Find where the given text appears and provide that cell's center as (x, y) coordinate. 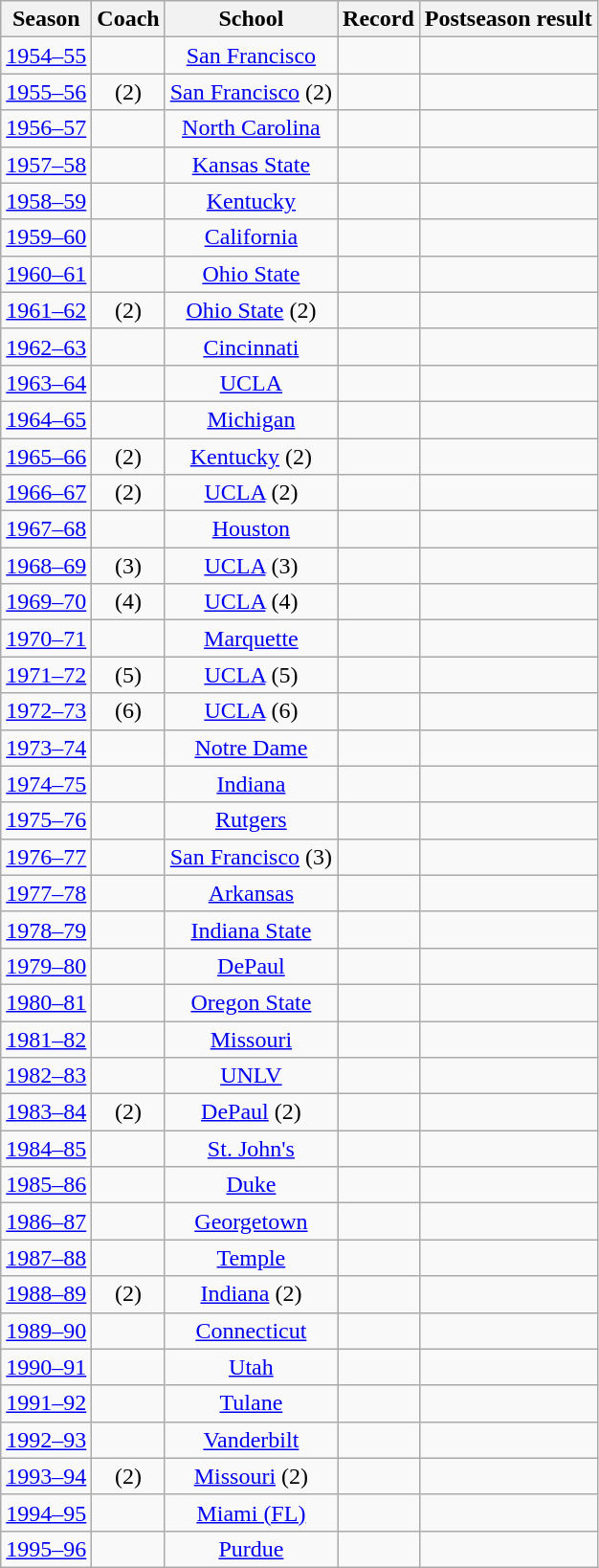
Ohio State (251, 274)
1957–58 (46, 165)
UCLA (6) (251, 711)
California (251, 237)
1982–83 (46, 1076)
Missouri (2) (251, 1476)
St. John's (251, 1149)
Tulane (251, 1403)
1980–81 (46, 1002)
1984–85 (46, 1149)
Rutgers (251, 820)
Utah (251, 1367)
Kentucky (2) (251, 457)
San Francisco (251, 56)
Oregon State (251, 1002)
UCLA (2) (251, 493)
1986–87 (46, 1221)
1954–55 (46, 56)
(3) (128, 566)
1985–86 (46, 1185)
Kansas State (251, 165)
1993–94 (46, 1476)
Purdue (251, 1549)
Houston (251, 529)
Michigan (251, 419)
(6) (128, 711)
Indiana (2) (251, 1294)
1960–61 (46, 274)
1966–67 (46, 493)
Miami (FL) (251, 1512)
1972–73 (46, 711)
1961–62 (46, 310)
1963–64 (46, 383)
San Francisco (3) (251, 857)
Season (46, 19)
DePaul (2) (251, 1112)
1959–60 (46, 237)
Notre Dame (251, 748)
1995–96 (46, 1549)
(4) (128, 602)
1970–71 (46, 638)
1991–92 (46, 1403)
1971–72 (46, 675)
1955–56 (46, 92)
Indiana (251, 784)
UCLA (3) (251, 566)
DePaul (251, 966)
1987–88 (46, 1258)
1977–78 (46, 893)
Indiana State (251, 930)
Kentucky (251, 201)
1968–69 (46, 566)
Vanderbilt (251, 1440)
1990–91 (46, 1367)
Coach (128, 19)
Record (379, 19)
North Carolina (251, 128)
Temple (251, 1258)
1989–90 (46, 1331)
1967–68 (46, 529)
Ohio State (2) (251, 310)
1958–59 (46, 201)
Duke (251, 1185)
1992–93 (46, 1440)
1981–82 (46, 1039)
Missouri (251, 1039)
1994–95 (46, 1512)
Connecticut (251, 1331)
1975–76 (46, 820)
1976–77 (46, 857)
Arkansas (251, 893)
1969–70 (46, 602)
1962–63 (46, 347)
Postseason result (508, 19)
1965–66 (46, 457)
1973–74 (46, 748)
UCLA (5) (251, 675)
1988–89 (46, 1294)
1964–65 (46, 419)
1978–79 (46, 930)
(5) (128, 675)
1979–80 (46, 966)
UCLA (4) (251, 602)
San Francisco (2) (251, 92)
UCLA (251, 383)
UNLV (251, 1076)
1974–75 (46, 784)
1956–57 (46, 128)
Marquette (251, 638)
1983–84 (46, 1112)
Cincinnati (251, 347)
School (251, 19)
Georgetown (251, 1221)
